Return the (X, Y) coordinate for the center point of the cell that contains the specified text.  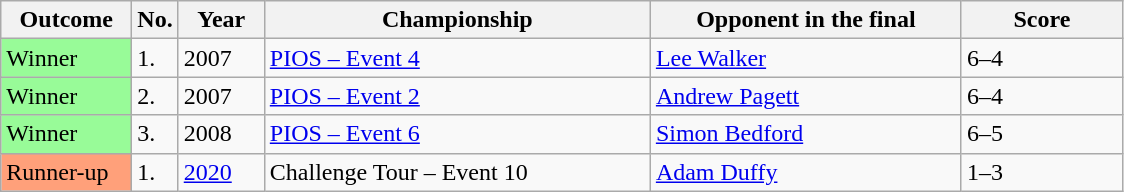
Adam Duffy (806, 172)
2. (155, 96)
Lee Walker (806, 58)
3. (155, 134)
Year (221, 20)
Simon Bedford (806, 134)
Challenge Tour – Event 10 (457, 172)
6–5 (1042, 134)
Runner-up (66, 172)
2020 (221, 172)
PIOS – Event 2 (457, 96)
Andrew Pagett (806, 96)
Outcome (66, 20)
PIOS – Event 6 (457, 134)
2008 (221, 134)
Score (1042, 20)
1–3 (1042, 172)
Championship (457, 20)
Opponent in the final (806, 20)
PIOS – Event 4 (457, 58)
No. (155, 20)
